For the text-containing cell, return its midpoint in (X, Y) coordinate format. 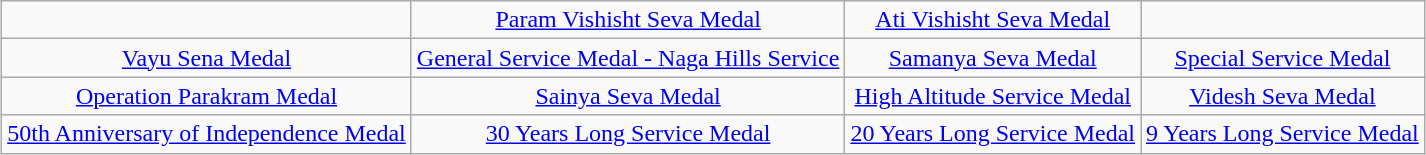
30 Years Long Service Medal (628, 134)
General Service Medal - Naga Hills Service (628, 58)
Vayu Sena Medal (207, 58)
Samanya Seva Medal (993, 58)
Operation Parakram Medal (207, 96)
Videsh Seva Medal (1283, 96)
High Altitude Service Medal (993, 96)
Param Vishisht Seva Medal (628, 20)
Special Service Medal (1283, 58)
9 Years Long Service Medal (1283, 134)
20 Years Long Service Medal (993, 134)
Sainya Seva Medal (628, 96)
50th Anniversary of Independence Medal (207, 134)
Ati Vishisht Seva Medal (993, 20)
